Search for the cell housing the specified text and yield its [x, y] center coordinate. 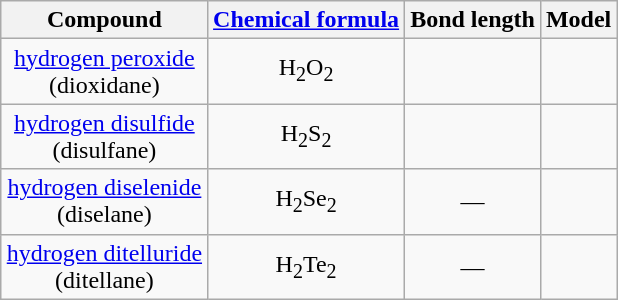
Chemical formula [306, 20]
Compound [104, 20]
H2O2 [306, 72]
hydrogen ditelluride(ditellane) [104, 266]
hydrogen disulfide(disulfane) [104, 136]
H2S2 [306, 136]
H2Se2 [306, 202]
hydrogen peroxide(dioxidane) [104, 72]
H2Te2 [306, 266]
Model [578, 20]
hydrogen diselenide(diselane) [104, 202]
Bond length [473, 20]
